Capture the cell that displays the provided text and extract its [x, y] central coordinate. 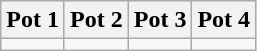
Pot 3 [160, 20]
Pot 4 [224, 20]
Pot 2 [96, 20]
Pot 1 [33, 20]
